Identify which cell holds the provided text, then report its (X, Y) central coordinate. 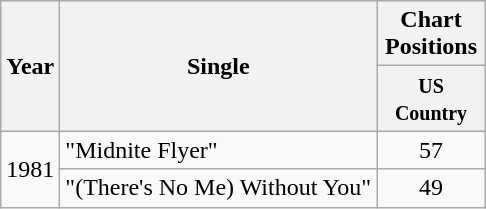
49 (432, 188)
"Midnite Flyer" (218, 150)
1981 (30, 169)
Year (30, 66)
Single (218, 66)
US Country (432, 98)
57 (432, 150)
"(There's No Me) Without You" (218, 188)
Chart Positions (432, 34)
